Determine the [x, y] coordinate at the center of the cell enclosing the given text.  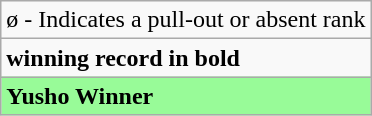
winning record in bold [186, 58]
ø - Indicates a pull-out or absent rank [186, 20]
Yusho Winner [186, 96]
